Return the (x, y) coordinate for the center point of the cell that contains the specified text.  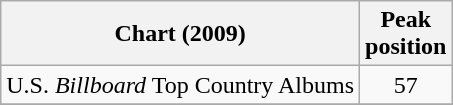
Peakposition (406, 34)
57 (406, 85)
U.S. Billboard Top Country Albums (180, 85)
Chart (2009) (180, 34)
